Provide the [X, Y] coordinate of the cell's center where the given text is located.  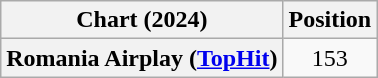
153 [330, 58]
Chart (2024) [142, 20]
Romania Airplay (TopHit) [142, 58]
Position [330, 20]
